Determine the [x, y] coordinate at the center of the cell enclosing the given text.  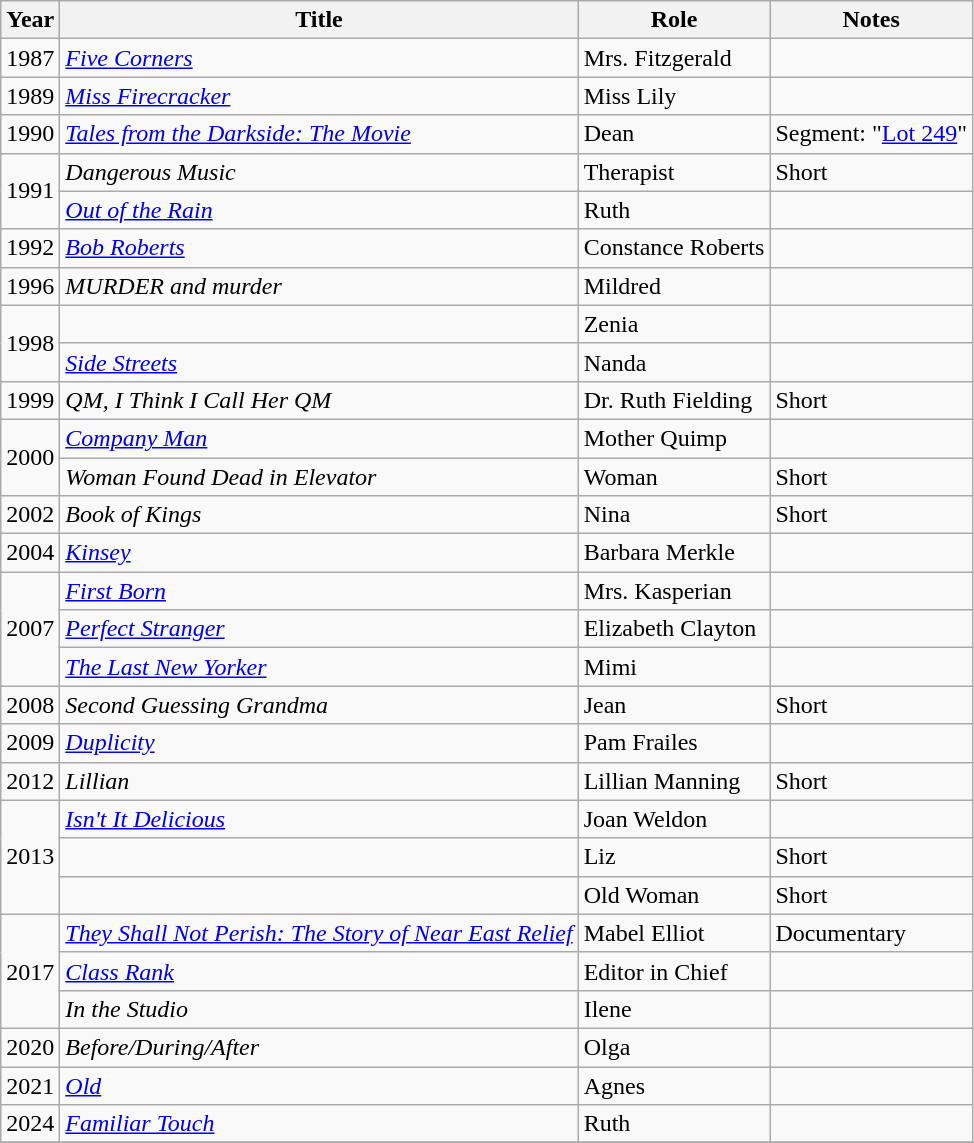
Role [674, 20]
1991 [30, 191]
1989 [30, 96]
Side Streets [319, 362]
Ilene [674, 1009]
Documentary [872, 933]
Mabel Elliot [674, 933]
1996 [30, 286]
Dr. Ruth Fielding [674, 400]
2017 [30, 971]
Nanda [674, 362]
Class Rank [319, 971]
1992 [30, 248]
2002 [30, 515]
2013 [30, 857]
Notes [872, 20]
Familiar Touch [319, 1124]
Old Woman [674, 895]
First Born [319, 591]
Joan Weldon [674, 819]
Lillian Manning [674, 781]
Therapist [674, 172]
Dean [674, 134]
The Last New Yorker [319, 667]
Duplicity [319, 743]
1990 [30, 134]
MURDER and murder [319, 286]
Mother Quimp [674, 438]
Jean [674, 705]
2024 [30, 1124]
Mimi [674, 667]
2008 [30, 705]
Woman Found Dead in Elevator [319, 477]
Perfect Stranger [319, 629]
Five Corners [319, 58]
Lillian [319, 781]
Before/During/After [319, 1047]
Editor in Chief [674, 971]
Agnes [674, 1085]
Mrs. Fitzgerald [674, 58]
2021 [30, 1085]
Second Guessing Grandma [319, 705]
2012 [30, 781]
1999 [30, 400]
Mildred [674, 286]
Pam Frailes [674, 743]
Nina [674, 515]
Tales from the Darkside: The Movie [319, 134]
Elizabeth Clayton [674, 629]
Constance Roberts [674, 248]
2020 [30, 1047]
Kinsey [319, 553]
1998 [30, 343]
Olga [674, 1047]
Book of Kings [319, 515]
Barbara Merkle [674, 553]
They Shall Not Perish: The Story of Near East Relief [319, 933]
Dangerous Music [319, 172]
Miss Lily [674, 96]
Old [319, 1085]
2000 [30, 457]
1987 [30, 58]
Woman [674, 477]
2007 [30, 629]
Liz [674, 857]
In the Studio [319, 1009]
Bob Roberts [319, 248]
Company Man [319, 438]
Mrs. Kasperian [674, 591]
2004 [30, 553]
2009 [30, 743]
Miss Firecracker [319, 96]
Title [319, 20]
Zenia [674, 324]
QM, I Think I Call Her QM [319, 400]
Out of the Rain [319, 210]
Segment: "Lot 249" [872, 134]
Isn't It Delicious [319, 819]
Year [30, 20]
